Locate the cell with the specified text and output its [X, Y] center coordinate. 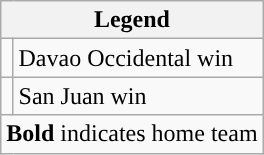
Davao Occidental win [138, 58]
San Juan win [138, 96]
Legend [132, 20]
Bold indicates home team [132, 134]
